Pinpoint the cell where the given text exists, returning its (X, Y) midpoint coordinate. 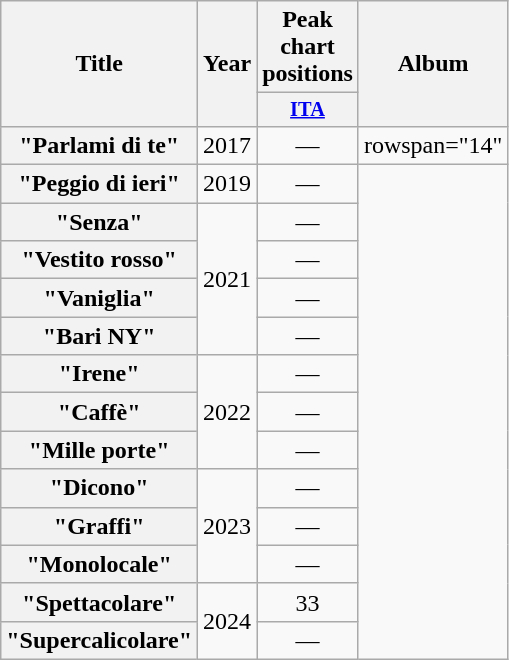
"Irene" (100, 374)
2023 (228, 526)
2024 (228, 621)
Title (100, 64)
"Peggio di ieri" (100, 184)
"Vaniglia" (100, 298)
33 (308, 602)
"Monolocale" (100, 564)
"Senza" (100, 222)
Album (433, 64)
"Spettacolare" (100, 602)
"Bari NY" (100, 336)
Peak chart positions (308, 47)
ITA (308, 110)
"Supercalicolare" (100, 640)
2017 (228, 145)
"Graffi" (100, 526)
"Caffè" (100, 412)
Year (228, 64)
"Parlami di te" (100, 145)
"Vestito rosso" (100, 260)
2022 (228, 412)
"Mille porte" (100, 450)
2021 (228, 279)
"Dicono" (100, 488)
2019 (228, 184)
rowspan="14" (433, 145)
